For the text-containing cell, return its midpoint in (x, y) coordinate format. 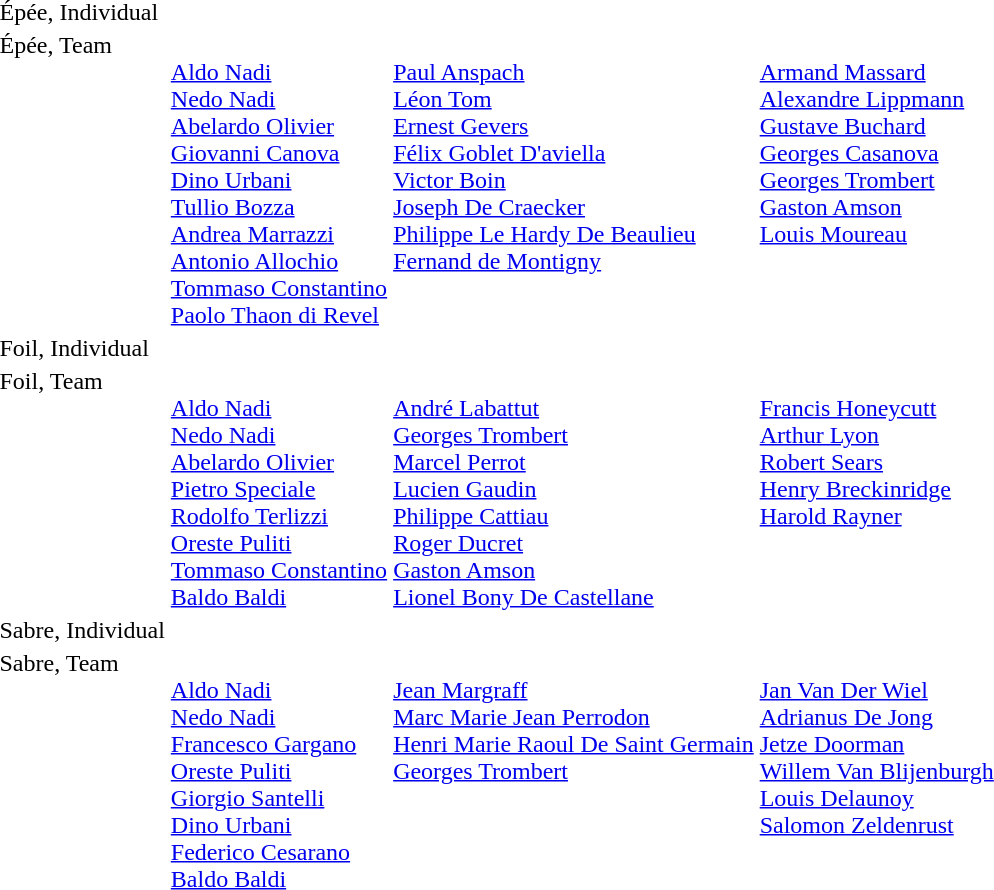
Paul AnspachLéon TomErnest GeversFélix Goblet D'aviellaVictor BoinJoseph De CraeckerPhilippe Le Hardy De BeaulieuFernand de Montigny (574, 180)
André LabattutGeorges TrombertMarcel PerrotLucien GaudinPhilippe CattiauRoger DucretGaston AmsonLionel Bony De Castellane (574, 489)
Aldo NadiNedo NadiAbelardo OlivierGiovanni CanovaDino UrbaniTullio BozzaAndrea MarrazziAntonio AllochioTommaso ConstantinoPaolo Thaon di Revel (278, 180)
Aldo NadiNedo NadiAbelardo OlivierPietro SpecialeRodolfo TerlizziOreste PulitiTommaso ConstantinoBaldo Baldi (278, 489)
